Determine the (X, Y) coordinate at the center of the cell enclosing the given text.  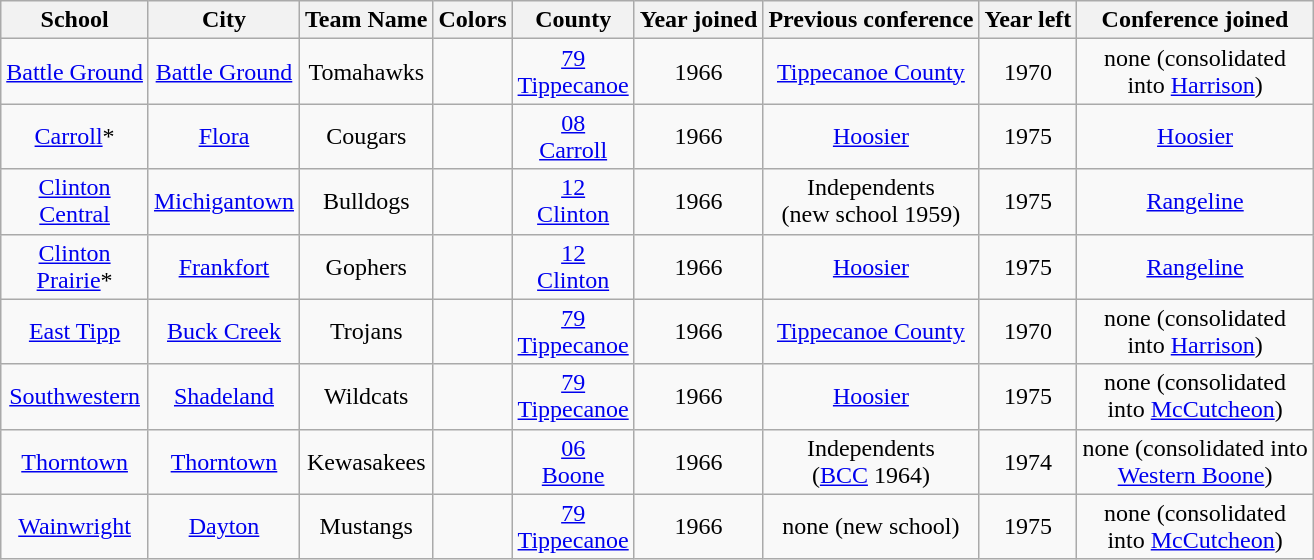
Year left (1028, 20)
County (573, 20)
Kewasakees (367, 462)
Clinton Prairie* (75, 266)
Team Name (367, 20)
none (consolidated into Western Boone) (1195, 462)
Frankfort (224, 266)
Wildcats (367, 396)
Buck Creek (224, 332)
Previous conference (871, 20)
Tomahawks (367, 72)
Gophers (367, 266)
Shadeland (224, 396)
Independents(BCC 1964) (871, 462)
1974 (1028, 462)
School (75, 20)
Southwestern (75, 396)
Mustangs (367, 526)
Flora (224, 136)
Carroll* (75, 136)
06 Boone (573, 462)
Conference joined (1195, 20)
Bulldogs (367, 202)
Wainwright (75, 526)
Trojans (367, 332)
Year joined (698, 20)
08 Carroll (573, 136)
Cougars (367, 136)
none (new school) (871, 526)
Colors (472, 20)
Independents(new school 1959) (871, 202)
Clinton Central (75, 202)
Dayton (224, 526)
Michigantown (224, 202)
City (224, 20)
East Tipp (75, 332)
